Provide the (x, y) coordinate of the cell's center where the given text is located.  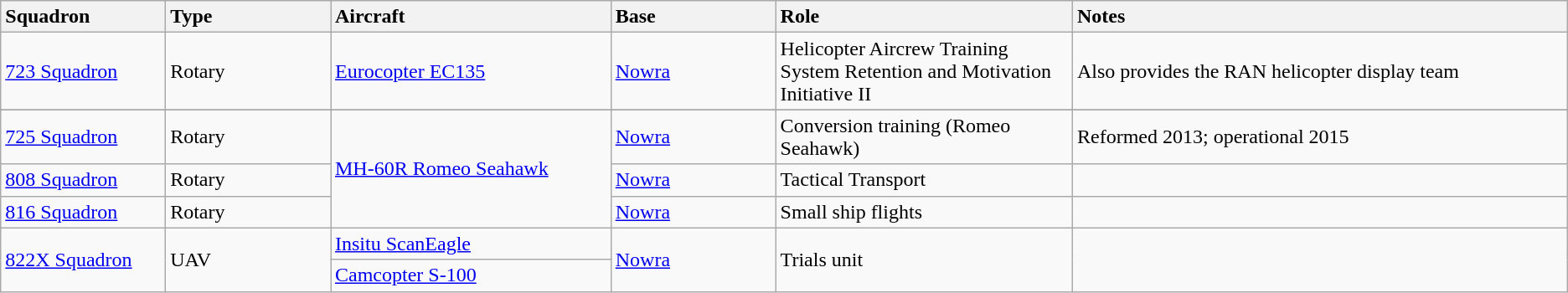
Trials unit (924, 260)
Role (924, 17)
Conversion training (Romeo Seahawk) (924, 137)
Insitu ScanEagle (471, 244)
Base (694, 17)
816 Squadron (84, 212)
Squadron (84, 17)
Type (248, 17)
822X Squadron (84, 260)
MH-60R Romeo Seahawk (471, 169)
Small ship flights (924, 212)
725 Squadron (84, 137)
Eurocopter EC135 (471, 71)
Helicopter Aircrew Training System Retention and Motivation Initiative II (924, 71)
808 Squadron (84, 180)
Tactical Transport (924, 180)
Camcopter S-100 (471, 275)
Notes (1320, 17)
UAV (248, 260)
Reformed 2013; operational 2015 (1320, 137)
723 Squadron (84, 71)
Aircraft (471, 17)
Also provides the RAN helicopter display team (1320, 71)
